Scan for the cell matching the given text and deliver its (X, Y) coordinate at center. 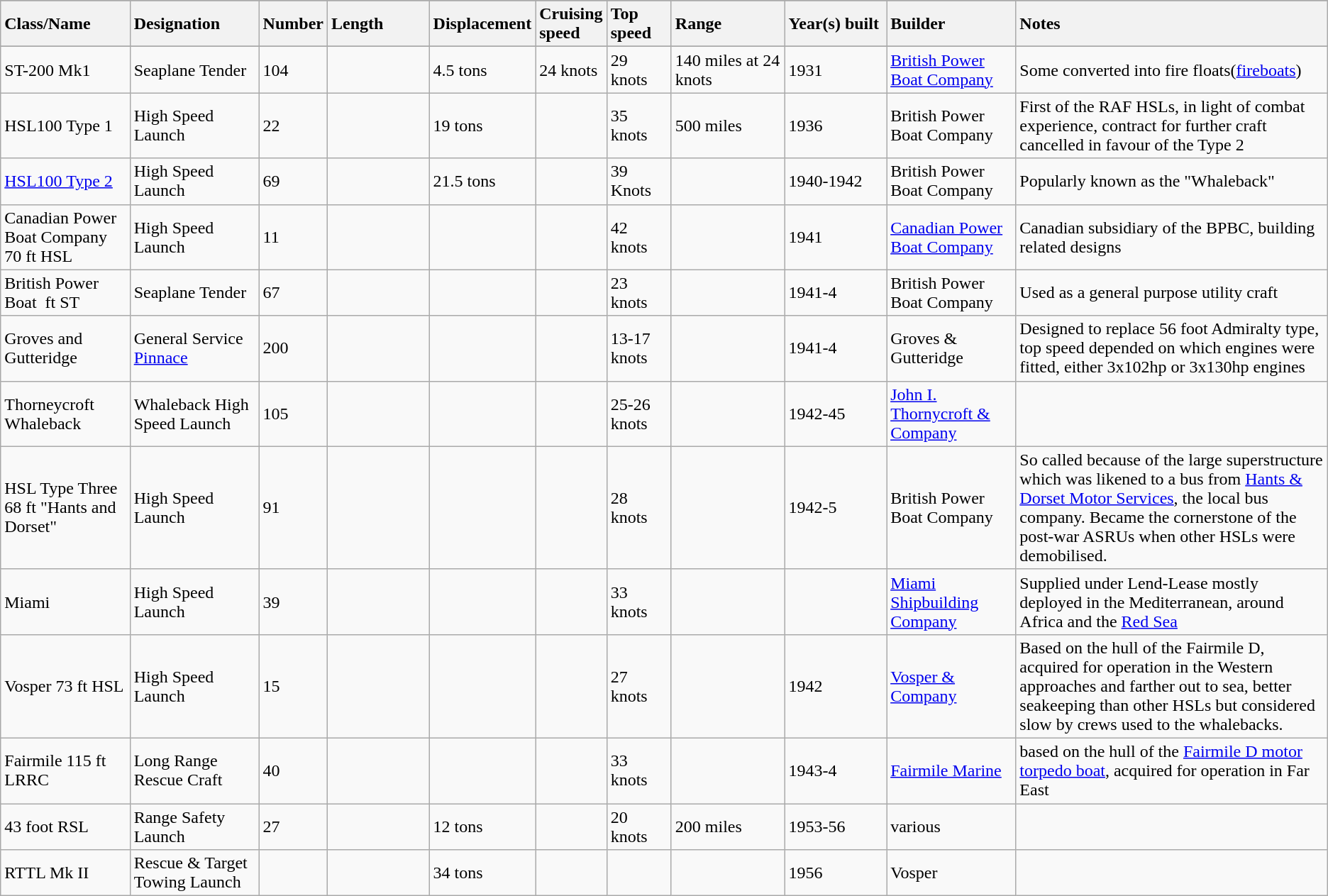
RTTL Mk II (65, 873)
Vosper & Company (951, 686)
British Power Boat ft ST (65, 292)
13-17 knots (638, 348)
Notes (1172, 24)
24 knots (571, 70)
42 knots (638, 237)
Miami (65, 602)
Year(s) built (836, 24)
Builder (951, 24)
Range Safety Launch (194, 826)
1956 (836, 873)
200 miles (728, 826)
1942-45 (836, 414)
104 (293, 70)
28 knots (638, 508)
Cruising speed (571, 24)
General Service Pinnace (194, 348)
43 foot RSL (65, 826)
Popularly known as the "Whaleback" (1172, 182)
Designation (194, 24)
1940-1942 (836, 182)
1942-5 (836, 508)
Designed to replace 56 foot Admiralty type, top speed depended on which engines were fitted, either 3x102hp or 3x130hp engines (1172, 348)
ST-200 Mk1 (65, 70)
Supplied under Lend-Lease mostly deployed in the Mediterranean, around Africa and the Red Sea (1172, 602)
Number (293, 24)
39 (293, 602)
Vosper 73 ft HSL (65, 686)
Used as a general purpose utility craft (1172, 292)
40 (293, 770)
1943-4 (836, 770)
34 tons (482, 873)
23 knots (638, 292)
Fairmile Marine (951, 770)
11 (293, 237)
Canadian subsidiary of the BPBC, building related designs (1172, 237)
1936 (836, 126)
Groves & Gutteridge (951, 348)
1931 (836, 70)
25-26 knots (638, 414)
various (951, 826)
Length (378, 24)
69 (293, 182)
First of the RAF HSLs, in light of combat experience, contract for further craft cancelled in favour of the Type 2 (1172, 126)
Thorneycroft Whaleback (65, 414)
39 Knots (638, 182)
John I. Thornycroft & Company (951, 414)
27 knots (638, 686)
67 (293, 292)
Displacement (482, 24)
1953-56 (836, 826)
4.5 tons (482, 70)
HSL100 Type 2 (65, 182)
15 (293, 686)
Groves and Gutteridge (65, 348)
29 knots (638, 70)
1941 (836, 237)
Long Range Rescue Craft (194, 770)
21.5 tons (482, 182)
based on the hull of the Fairmile D motor torpedo boat, acquired for operation in Far East (1172, 770)
Fairmile 115 ft LRRC (65, 770)
200 (293, 348)
500 miles (728, 126)
105 (293, 414)
91 (293, 508)
Rescue & Target Towing Launch (194, 873)
35 knots (638, 126)
Canadian Power Boat Company (951, 237)
Miami Shipbuilding Company (951, 602)
1942 (836, 686)
20 knots (638, 826)
140 miles at 24 knots (728, 70)
HSL Type Three 68 ft "Hants and Dorset" (65, 508)
Top speed (638, 24)
Whaleback High Speed Launch (194, 414)
27 (293, 826)
Class/Name (65, 24)
Range (728, 24)
22 (293, 126)
Some converted into fire floats(fireboats) (1172, 70)
HSL100 Type 1 (65, 126)
Canadian Power Boat Company 70 ft HSL (65, 237)
Vosper (951, 873)
19 tons (482, 126)
12 tons (482, 826)
